Determine the (X, Y) coordinate at the center of the cell enclosing the given text.  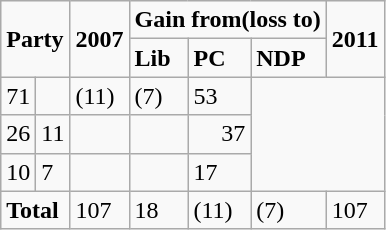
Party (36, 39)
53 (220, 96)
37 (220, 134)
2011 (355, 39)
Gain from(loss to) (228, 20)
10 (18, 172)
7 (53, 172)
Total (36, 210)
PC (220, 58)
71 (18, 96)
18 (158, 210)
26 (18, 134)
Lib (158, 58)
NDP (289, 58)
11 (53, 134)
17 (220, 172)
2007 (100, 39)
